Pinpoint the cell where the given text exists, returning its [x, y] midpoint coordinate. 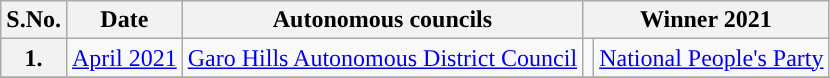
April 2021 [124, 58]
S.No. [34, 20]
Winner 2021 [706, 20]
Autonomous councils [382, 20]
Date [124, 20]
Garo Hills Autonomous District Council [382, 58]
National People's Party [712, 58]
1. [34, 58]
